Return the (X, Y) coordinate for the center point of the cell that contains the specified text.  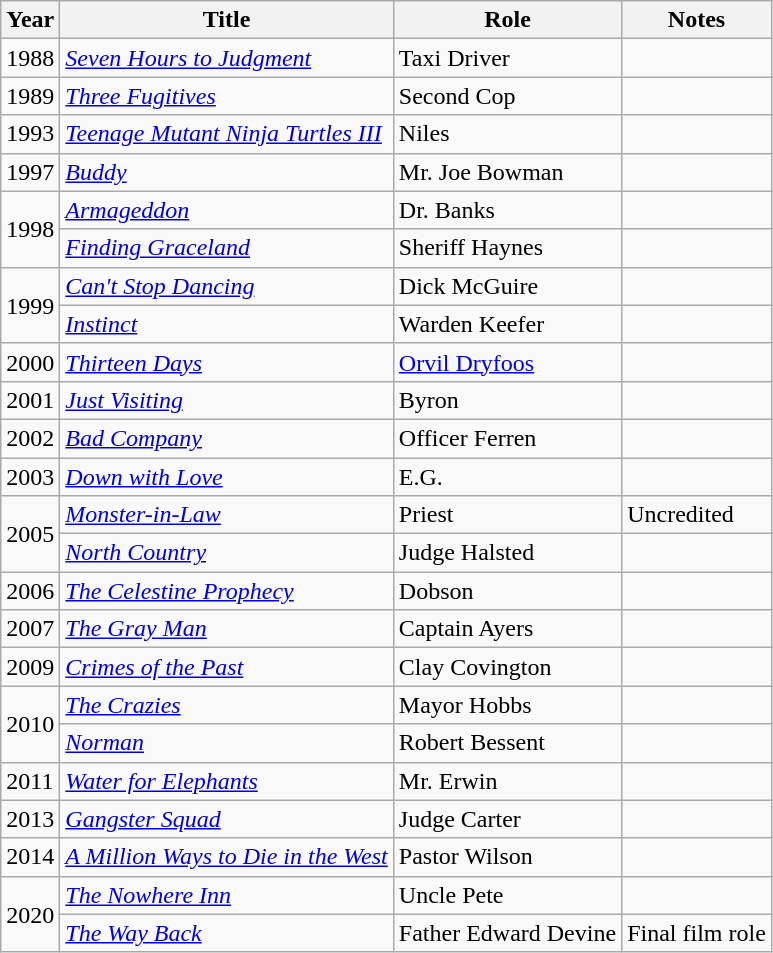
Notes (697, 20)
The Crazies (226, 705)
2000 (30, 362)
1998 (30, 229)
2007 (30, 629)
2010 (30, 724)
The Way Back (226, 933)
Byron (507, 400)
The Gray Man (226, 629)
Finding Graceland (226, 248)
Dr. Banks (507, 210)
Armageddon (226, 210)
Robert Bessent (507, 743)
North Country (226, 553)
1988 (30, 58)
2011 (30, 781)
Judge Carter (507, 819)
Bad Company (226, 438)
Seven Hours to Judgment (226, 58)
Crimes of the Past (226, 667)
Buddy (226, 172)
2002 (30, 438)
Uncredited (697, 515)
Year (30, 20)
Instinct (226, 324)
Title (226, 20)
Mayor Hobbs (507, 705)
1997 (30, 172)
2013 (30, 819)
Captain Ayers (507, 629)
Niles (507, 134)
Dick McGuire (507, 286)
Three Fugitives (226, 96)
Uncle Pete (507, 895)
E.G. (507, 477)
The Nowhere Inn (226, 895)
Down with Love (226, 477)
2001 (30, 400)
Gangster Squad (226, 819)
Officer Ferren (507, 438)
1999 (30, 305)
2020 (30, 914)
Thirteen Days (226, 362)
Taxi Driver (507, 58)
Pastor Wilson (507, 857)
Orvil Dryfoos (507, 362)
2003 (30, 477)
Second Cop (507, 96)
Dobson (507, 591)
1993 (30, 134)
A Million Ways to Die in the West (226, 857)
2014 (30, 857)
The Celestine Prophecy (226, 591)
Role (507, 20)
Warden Keefer (507, 324)
Water for Elephants (226, 781)
2005 (30, 534)
1989 (30, 96)
Mr. Joe Bowman (507, 172)
Mr. Erwin (507, 781)
Final film role (697, 933)
Judge Halsted (507, 553)
Clay Covington (507, 667)
Just Visiting (226, 400)
Monster-in-Law (226, 515)
Can't Stop Dancing (226, 286)
Priest (507, 515)
Teenage Mutant Ninja Turtles III (226, 134)
2006 (30, 591)
2009 (30, 667)
Sheriff Haynes (507, 248)
Norman (226, 743)
Father Edward Devine (507, 933)
